Locate the cell with the specified text and output its [x, y] center coordinate. 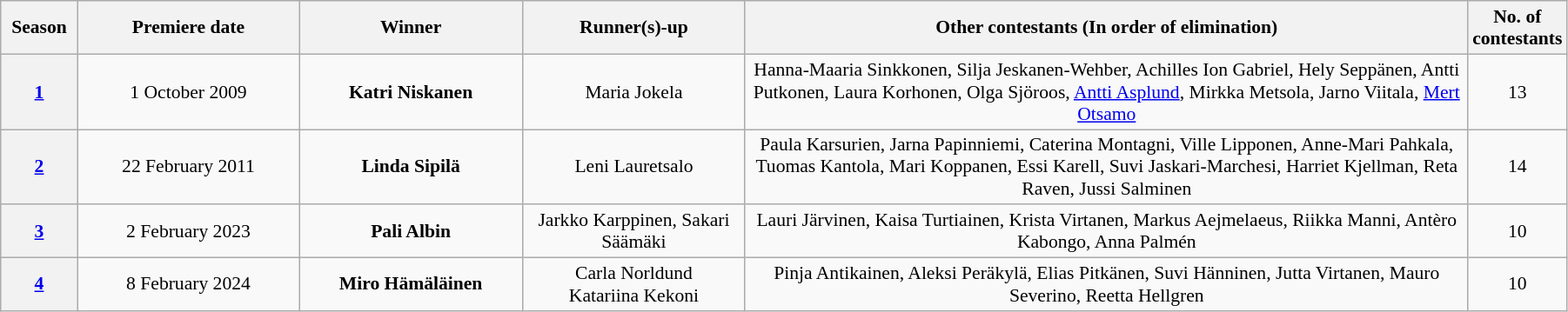
4 [40, 285]
Linda Sipilä [411, 167]
Jarkko Karppinen, Sakari Säämäki [634, 231]
1 October 2009 [188, 92]
Leni Lauretsalo [634, 167]
Miro Hämäläinen [411, 285]
Runner(s)-up [634, 28]
Season [40, 28]
No. of contestants [1518, 28]
13 [1518, 92]
2 [40, 167]
Pali Albin [411, 231]
Other contestants (In order of elimination) [1107, 28]
22 February 2011 [188, 167]
1 [40, 92]
Winner [411, 28]
14 [1518, 167]
Lauri Järvinen, Kaisa Turtiainen, Krista Virtanen, Markus Aejmelaeus, Riikka Manni, Antèro Kabongo, Anna Palmén [1107, 231]
Katri Niskanen [411, 92]
Pinja Antikainen, Aleksi Peräkylä, Elias Pitkänen, Suvi Hänninen, Jutta Virtanen, Mauro Severino, Reetta Hellgren [1107, 285]
Premiere date [188, 28]
Carla NorldundKatariina Kekoni [634, 285]
8 February 2024 [188, 285]
3 [40, 231]
Maria Jokela [634, 92]
2 February 2023 [188, 231]
